From the cell containing the given text, extract its center point as (X, Y) coordinate. 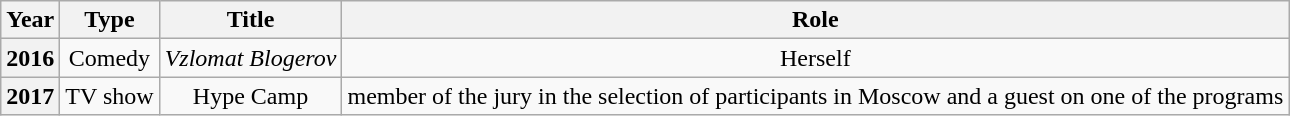
2017 (30, 96)
Year (30, 20)
Herself (816, 58)
Type (110, 20)
Role (816, 20)
2016 (30, 58)
Hype Camp (250, 96)
Comedy (110, 58)
Vzlomat Blogerov (250, 58)
Title (250, 20)
TV show (110, 96)
member of the jury in the selection of participants in Moscow and a guest on one of the programs (816, 96)
